Determine the [X, Y] coordinate at the center of the cell enclosing the given text.  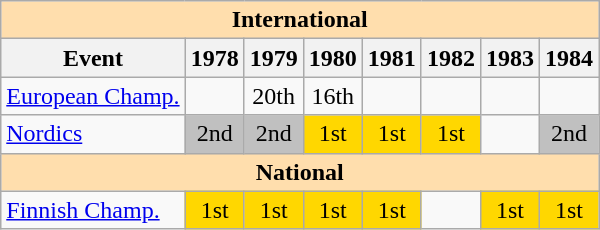
1981 [392, 58]
Finnish Champ. [93, 210]
1980 [332, 58]
20th [274, 96]
1984 [568, 58]
National [300, 172]
16th [332, 96]
1982 [450, 58]
1979 [274, 58]
1978 [214, 58]
1983 [510, 58]
Nordics [93, 134]
Event [93, 58]
European Champ. [93, 96]
International [300, 20]
